Detect which cell encompasses the target text, then output its (x, y) center coordinate. 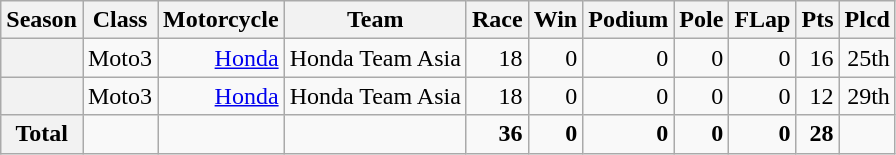
Podium (628, 20)
Race (497, 20)
12 (818, 96)
Class (120, 20)
Win (556, 20)
36 (497, 134)
Pts (818, 20)
Motorcycle (222, 20)
Pole (702, 20)
Season (42, 20)
28 (818, 134)
25th (867, 58)
16 (818, 58)
29th (867, 96)
Plcd (867, 20)
Total (42, 134)
Team (375, 20)
FLap (762, 20)
